Return (x, y) of the center of cell containing provided text 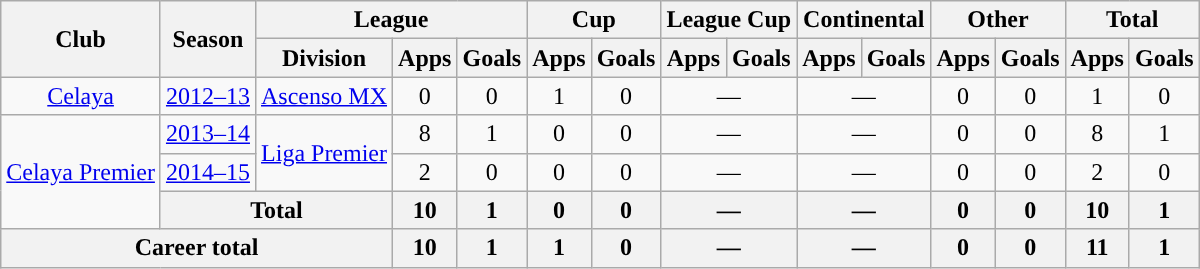
League (390, 20)
Division (324, 58)
11 (1097, 248)
Ascenso MX (324, 96)
Continental (864, 20)
Liga Premier (324, 153)
League Cup (729, 20)
Season (208, 39)
2013–14 (208, 134)
Career total (197, 248)
2014–15 (208, 172)
Other (998, 20)
Celaya (81, 96)
2012–13 (208, 96)
Cup (594, 20)
Club (81, 39)
Celaya Premier (81, 172)
